Detect which cell encompasses the target text, then output its (X, Y) center coordinate. 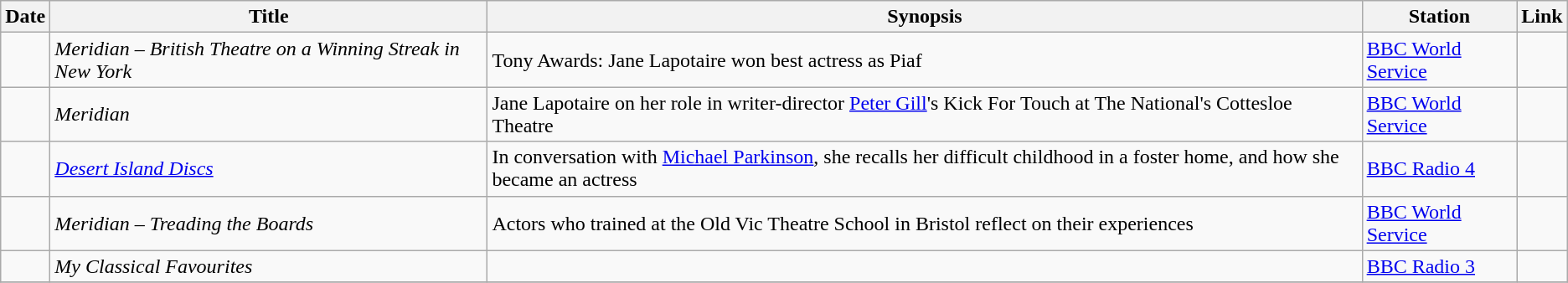
Synopsis (925, 17)
My Classical Favourites (269, 266)
BBC Radio 3 (1439, 266)
Meridian – Treading the Boards (269, 223)
Title (269, 17)
Meridian – British Theatre on a Winning Streak in New York (269, 60)
Date (25, 17)
Link (1542, 17)
Jane Lapotaire on her role in writer-director Peter Gill's Kick For Touch at The National's Cottesloe Theatre (925, 114)
Tony Awards: Jane Lapotaire won best actress as Piaf (925, 60)
Station (1439, 17)
Actors who trained at the Old Vic Theatre School in Bristol reflect on their experiences (925, 223)
In conversation with Michael Parkinson, she recalls her difficult childhood in a foster home, and how she became an actress (925, 169)
BBC Radio 4 (1439, 169)
Meridian (269, 114)
Desert Island Discs (269, 169)
